Pinpoint the cell where the given text exists, returning its [x, y] midpoint coordinate. 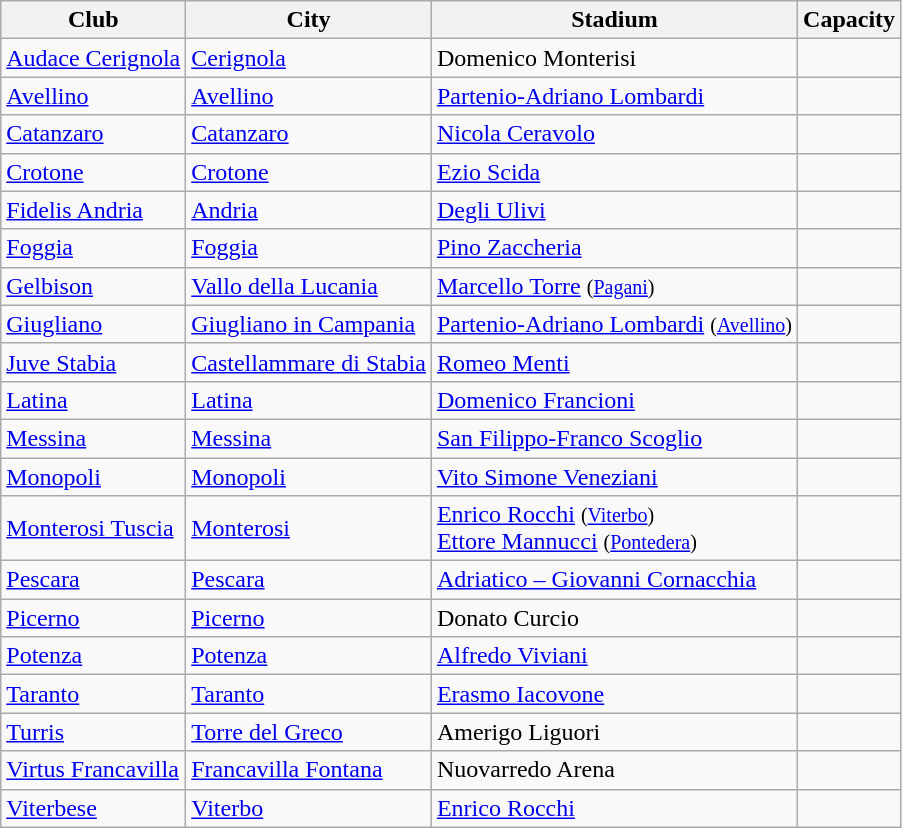
Partenio-Adriano Lombardi (Avellino) [614, 324]
Domenico Francioni [614, 400]
Enrico Rocchi (Viterbo)Ettore Mannucci (Pontedera) [614, 528]
Giugliano in Campania [309, 324]
Domenico Monterisi [614, 58]
Nicola Ceravolo [614, 134]
Viterbo [309, 808]
Club [94, 20]
Juve Stabia [94, 362]
Donato Curcio [614, 618]
Partenio-Adriano Lombardi [614, 96]
Romeo Menti [614, 362]
Pino Zaccheria [614, 248]
Vallo della Lucania [309, 286]
Audace Cerignola [94, 58]
Capacity [850, 20]
Andria [309, 210]
Nuovarredo Arena [614, 770]
Amerigo Liguori [614, 732]
Vito Simone Veneziani [614, 477]
Ezio Scida [614, 172]
Virtus Francavilla [94, 770]
San Filippo-Franco Scoglio [614, 438]
Francavilla Fontana [309, 770]
Enrico Rocchi [614, 808]
Monterosi Tuscia [94, 528]
Cerignola [309, 58]
Erasmo Iacovone [614, 694]
Degli Ulivi [614, 210]
Alfredo Viviani [614, 656]
Torre del Greco [309, 732]
Gelbison [94, 286]
Viterbese [94, 808]
Fidelis Andria [94, 210]
Turris [94, 732]
Castellammare di Stabia [309, 362]
Adriatico – Giovanni Cornacchia [614, 580]
Marcello Torre (Pagani) [614, 286]
Giugliano [94, 324]
Monterosi [309, 528]
Stadium [614, 20]
City [309, 20]
